Provide the [x, y] coordinate of the cell's center where the given text is located.  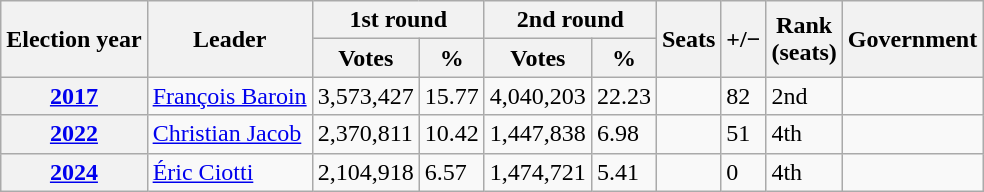
2024 [74, 172]
Christian Jacob [230, 134]
6.98 [624, 134]
15.77 [452, 96]
Election year [74, 39]
82 [744, 96]
22.23 [624, 96]
0 [744, 172]
51 [744, 134]
1,474,721 [538, 172]
5.41 [624, 172]
10.42 [452, 134]
2017 [74, 96]
François Baroin [230, 96]
1,447,838 [538, 134]
2,104,918 [366, 172]
Éric Ciotti [230, 172]
+/− [744, 39]
2,370,811 [366, 134]
Rank(seats) [804, 39]
1st round [398, 20]
Leader [230, 39]
Government [912, 39]
2022 [74, 134]
6.57 [452, 172]
2nd round [570, 20]
3,573,427 [366, 96]
Seats [688, 39]
2nd [804, 96]
4,040,203 [538, 96]
